Find where the given text appears and provide that cell's center as (X, Y) coordinate. 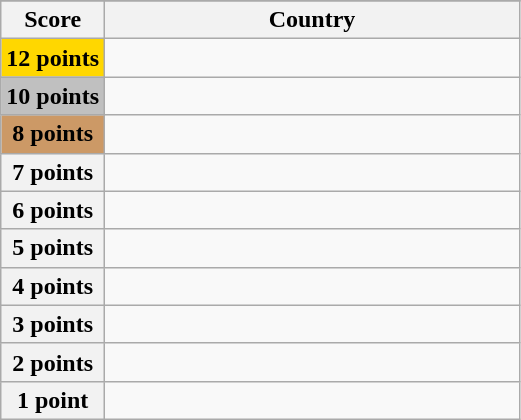
12 points (53, 58)
2 points (53, 362)
Country (312, 20)
Score (53, 20)
1 point (53, 400)
7 points (53, 172)
10 points (53, 96)
6 points (53, 210)
3 points (53, 324)
8 points (53, 134)
5 points (53, 248)
4 points (53, 286)
